For the text-containing cell, return its midpoint in (X, Y) coordinate format. 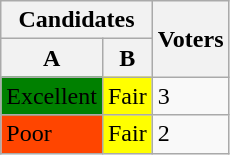
B (127, 58)
A (52, 58)
3 (190, 96)
Excellent (52, 96)
2 (190, 134)
Voters (190, 39)
Candidates (76, 20)
Poor (52, 134)
